Identify which cell holds the provided text, then report its (x, y) central coordinate. 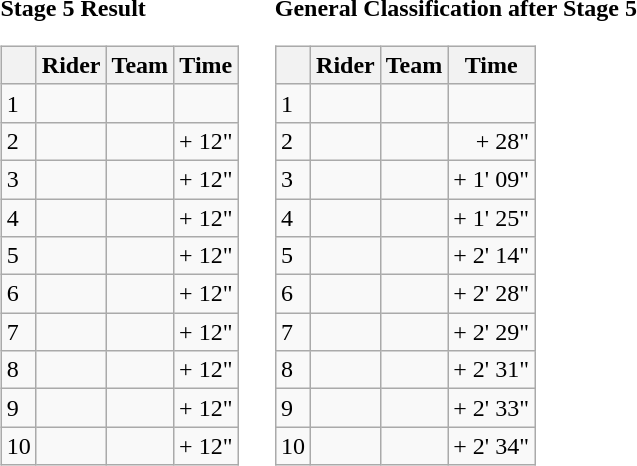
+ 2' 28" (492, 294)
+ 2' 29" (492, 332)
+ 2' 31" (492, 370)
+ 2' 14" (492, 256)
+ 2' 34" (492, 446)
+ 1' 09" (492, 179)
+ 28" (492, 141)
+ 2' 33" (492, 408)
+ 1' 25" (492, 217)
